Scan for the cell matching the given text and deliver its [x, y] coordinate at center. 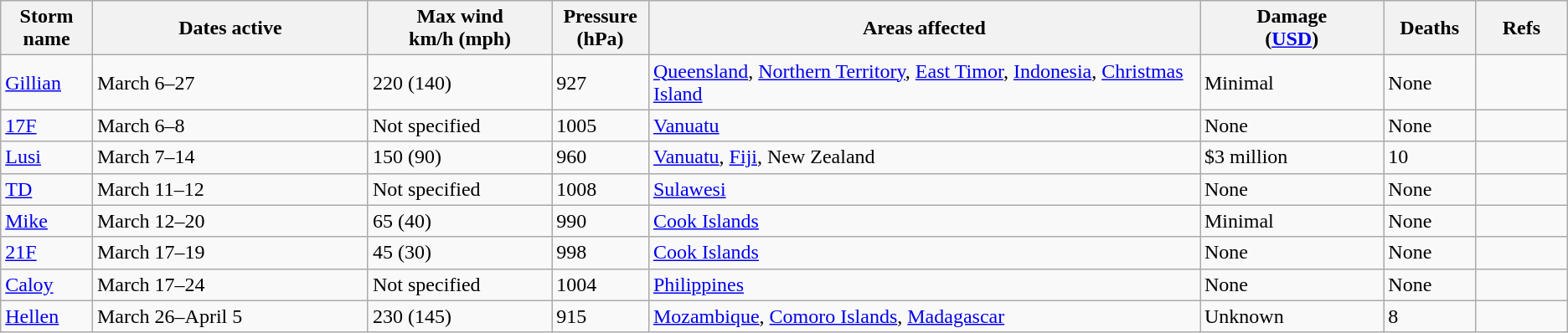
927 [601, 82]
Pressure(hPa) [601, 28]
Max windkm/h (mph) [459, 28]
8 [1430, 316]
990 [601, 221]
220 (140) [459, 82]
1008 [601, 189]
Mike [47, 221]
March 7–14 [230, 157]
March 26–April 5 [230, 316]
Storm name [47, 28]
Vanuatu, Fiji, New Zealand [924, 157]
915 [601, 316]
1005 [601, 126]
March 6–27 [230, 82]
March 11–12 [230, 189]
Refs [1521, 28]
Vanuatu [924, 126]
March 17–24 [230, 284]
Damage(USD) [1292, 28]
March 12–20 [230, 221]
1004 [601, 284]
Mozambique, Comoro Islands, Madagascar [924, 316]
Gillian [47, 82]
960 [601, 157]
998 [601, 253]
10 [1430, 157]
Areas affected [924, 28]
Deaths [1430, 28]
Sulawesi [924, 189]
March 17–19 [230, 253]
Lusi [47, 157]
$3 million [1292, 157]
Unknown [1292, 316]
Caloy [47, 284]
45 (30) [459, 253]
Queensland, Northern Territory, East Timor, Indonesia, Christmas Island [924, 82]
230 (145) [459, 316]
150 (90) [459, 157]
65 (40) [459, 221]
TD [47, 189]
17F [47, 126]
Philippines [924, 284]
Dates active [230, 28]
Hellen [47, 316]
March 6–8 [230, 126]
21F [47, 253]
